Identify which cell holds the provided text, then report its (x, y) central coordinate. 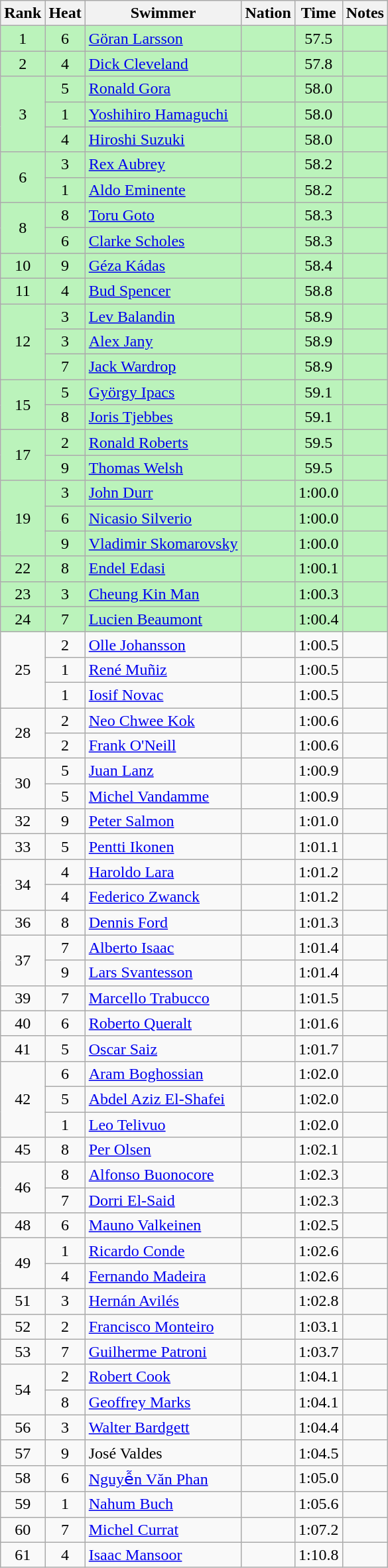
Frank O'Neill (163, 746)
1:02.1 (318, 1150)
Oscar Saiz (163, 1048)
1:01.1 (318, 847)
Pentti Ikonen (163, 847)
Nicasio Silverio (163, 518)
Hernán Avilés (163, 1301)
53 (23, 1352)
José Valdes (163, 1453)
24 (23, 619)
Aldo Eminente (163, 190)
Endel Edasi (163, 569)
1:01.7 (318, 1048)
48 (23, 1226)
Dennis Ford (163, 922)
1:01.0 (318, 821)
36 (23, 922)
Walter Bardgett (163, 1427)
1:00.1 (318, 569)
49 (23, 1263)
1:05.0 (318, 1478)
Clarke Scholes (163, 240)
Lucien Beaumont (163, 619)
Yoshihiro Hamaguchi (163, 114)
57.8 (318, 64)
Hiroshi Suzuki (163, 139)
52 (23, 1326)
Nation (268, 13)
Roberto Queralt (163, 1023)
42 (23, 1099)
Vladimir Skomarovsky (163, 543)
30 (23, 784)
Joris Tjebbes (163, 417)
Geoffrey Marks (163, 1402)
22 (23, 569)
1:02.5 (318, 1226)
12 (23, 342)
1:03.1 (318, 1326)
Alfonso Buonocore (163, 1175)
1:01.5 (318, 998)
Aram Boghossian (163, 1074)
Géza Kádas (163, 265)
Cheung Kin Man (163, 594)
23 (23, 594)
Michel Vandamme (163, 796)
46 (23, 1188)
1:00.3 (318, 594)
Göran Larsson (163, 38)
Toru Goto (163, 215)
37 (23, 960)
28 (23, 733)
Robert Cook (163, 1377)
Lev Balandin (163, 317)
Heat (65, 13)
Juan Lanz (163, 771)
60 (23, 1530)
56 (23, 1427)
1:01.6 (318, 1023)
45 (23, 1150)
17 (23, 455)
10 (23, 265)
58 (23, 1478)
25 (23, 670)
Francisco Monteiro (163, 1326)
59 (23, 1504)
René Muñiz (163, 670)
Federico Zwanck (163, 897)
1:02.8 (318, 1301)
Peter Salmon (163, 821)
György Ipacs (163, 392)
15 (23, 405)
Michel Currat (163, 1530)
Bud Spencer (163, 291)
19 (23, 518)
Marcello Trabucco (163, 998)
39 (23, 998)
Dick Cleveland (163, 64)
Nahum Buch (163, 1504)
41 (23, 1048)
Nguyễn Văn Phan (163, 1478)
Ronald Roberts (163, 443)
34 (23, 885)
Per Olsen (163, 1150)
Dorri El-Said (163, 1200)
Neo Chwee Kok (163, 720)
58.4 (318, 265)
Jack Wardrop (163, 367)
Time (318, 13)
58.8 (318, 291)
Notes (365, 13)
11 (23, 291)
1:04.5 (318, 1453)
Iosif Novac (163, 695)
Mauno Valkeinen (163, 1226)
54 (23, 1390)
Haroldo Lara (163, 872)
32 (23, 821)
Ronald Gora (163, 89)
Abdel Aziz El-Shafei (163, 1099)
Guilherme Patroni (163, 1352)
Rank (23, 13)
1:03.7 (318, 1352)
40 (23, 1023)
Leo Telivuo (163, 1125)
Alberto Isaac (163, 948)
Isaac Mansoor (163, 1555)
1:04.4 (318, 1427)
57 (23, 1453)
Lars Svantesson (163, 973)
1:10.8 (318, 1555)
Thomas Welsh (163, 468)
1:01.3 (318, 922)
Alex Jany (163, 342)
33 (23, 847)
Ricardo Conde (163, 1251)
1:07.2 (318, 1530)
51 (23, 1301)
1:00.4 (318, 619)
John Durr (163, 493)
57.5 (318, 38)
Fernando Madeira (163, 1276)
Olle Johansson (163, 644)
1:05.6 (318, 1504)
61 (23, 1555)
Swimmer (163, 13)
Rex Aubrey (163, 165)
